Pinpoint the cell where the given text exists, returning its (x, y) midpoint coordinate. 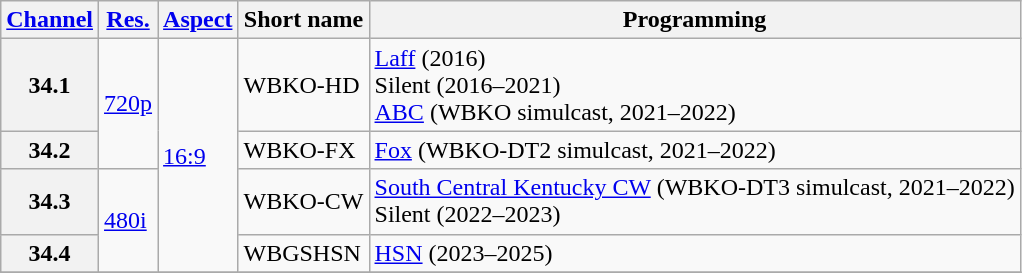
WBKO-HD (304, 85)
34.1 (50, 85)
WBGSHSN (304, 253)
Res. (128, 20)
16:9 (198, 156)
Programming (694, 20)
Channel (50, 20)
Aspect (198, 20)
720p (128, 104)
34.2 (50, 150)
34.4 (50, 253)
HSN (2023–2025) (694, 253)
South Central Kentucky CW (WBKO-DT3 simulcast, 2021–2022)Silent (2022–2023) (694, 202)
480i (128, 220)
Laff (2016) Silent (2016–2021)ABC (WBKO simulcast, 2021–2022) (694, 85)
WBKO-CW (304, 202)
Fox (WBKO-DT2 simulcast, 2021–2022) (694, 150)
34.3 (50, 202)
Short name (304, 20)
WBKO-FX (304, 150)
